Scan for the cell matching the given text and deliver its (X, Y) coordinate at center. 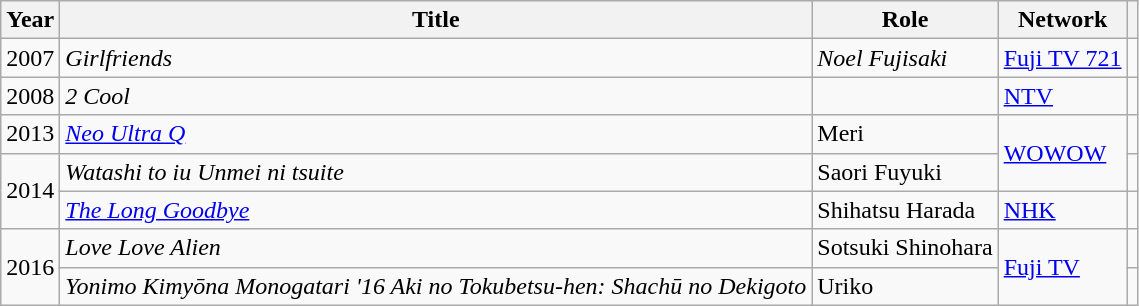
Girlfriends (436, 58)
Sotsuki Shinohara (905, 248)
NHK (1062, 210)
2007 (30, 58)
Meri (905, 134)
The Long Goodbye (436, 210)
Neo Ultra Q (436, 134)
NTV (1062, 96)
Watashi to iu Unmei ni tsuite (436, 172)
Saori Fuyuki (905, 172)
Shihatsu Harada (905, 210)
2008 (30, 96)
2 Cool (436, 96)
Noel Fujisaki (905, 58)
Uriko (905, 286)
Year (30, 20)
Role (905, 20)
Love Love Alien (436, 248)
2014 (30, 191)
2016 (30, 267)
Fuji TV 721 (1062, 58)
WOWOW (1062, 153)
Fuji TV (1062, 267)
Title (436, 20)
Yonimo Kimyōna Monogatari '16 Aki no Tokubetsu-hen: Shachū no Dekigoto (436, 286)
2013 (30, 134)
Network (1062, 20)
